Scan for the cell matching the given text and deliver its (X, Y) coordinate at center. 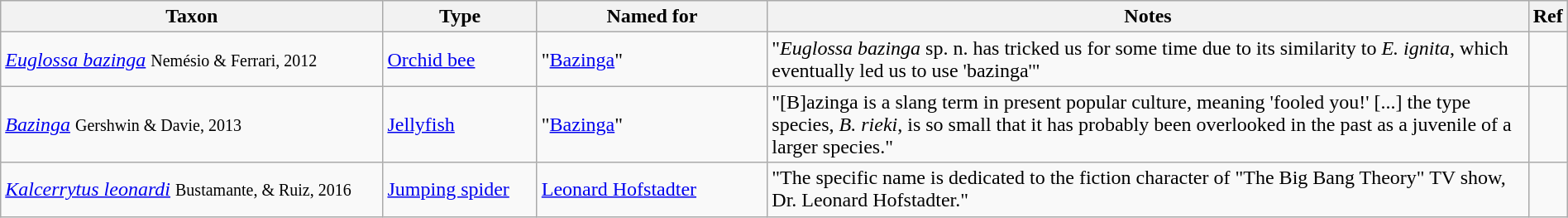
Leonard Hofstadter (652, 189)
Jumping spider (460, 189)
"Euglossa bazinga sp. n. has tricked us for some time due to its similarity to E. ignita, which eventually led us to use 'bazinga'" (1148, 60)
Ref (1548, 17)
Taxon (192, 17)
Type (460, 17)
Euglossa bazinga Nemésio & Ferrari, 2012 (192, 60)
Notes (1148, 17)
Orchid bee (460, 60)
Bazinga Gershwin & Davie, 2013 (192, 124)
Kalcerrytus leonardi Bustamante, & Ruiz, 2016 (192, 189)
Jellyfish (460, 124)
"The specific name is dedicated to the fiction character of "The Big Bang Theory" TV show, Dr. Leonard Hofstadter." (1148, 189)
Named for (652, 17)
